Return (X, Y) of the center of cell containing provided text 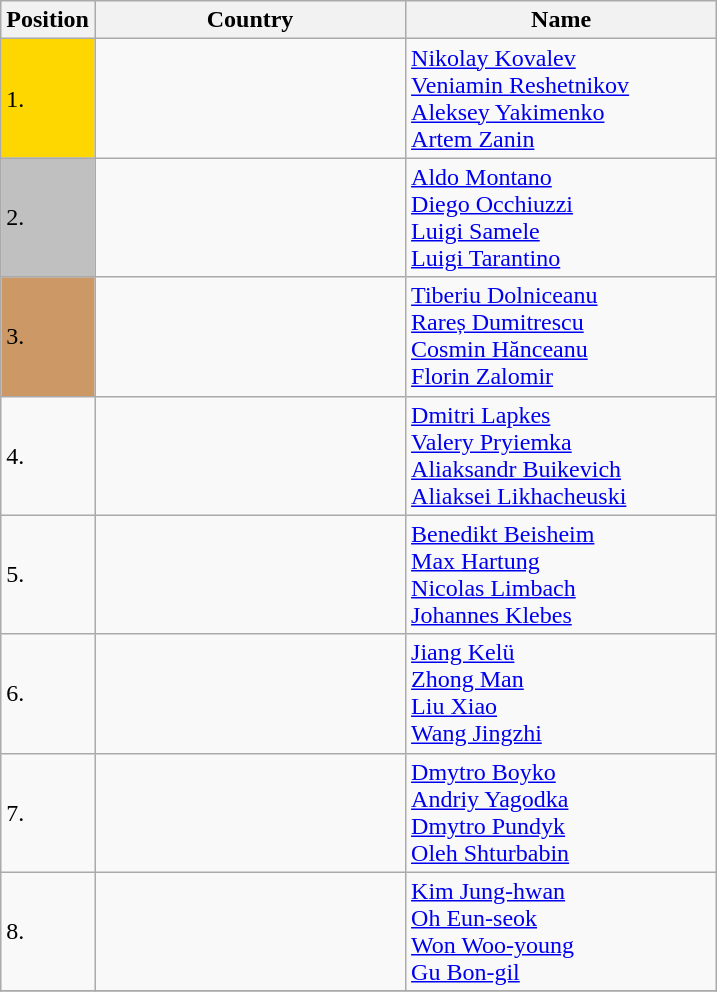
5. (48, 574)
Name (562, 20)
1. (48, 98)
7. (48, 812)
Dmitri LapkesValery PryiemkaAliaksandr BuikevichAliaksei Likhacheuski (562, 456)
6. (48, 694)
Dmytro BoykoAndriy YagodkaDmytro PundykOleh Shturbabin (562, 812)
Country (250, 20)
3. (48, 336)
Kim Jung-hwanOh Eun-seokWon Woo-youngGu Bon-gil (562, 932)
Nikolay KovalevVeniamin ReshetnikovAleksey YakimenkoArtem Zanin (562, 98)
Jiang KelüZhong ManLiu XiaoWang Jingzhi (562, 694)
Benedikt BeisheimMax HartungNicolas LimbachJohannes Klebes (562, 574)
Position (48, 20)
8. (48, 932)
2. (48, 218)
4. (48, 456)
Aldo MontanoDiego OcchiuzziLuigi SameleLuigi Tarantino (562, 218)
Tiberiu DolniceanuRareș DumitrescuCosmin HănceanuFlorin Zalomir (562, 336)
